Scan for the cell matching the given text and deliver its (x, y) coordinate at center. 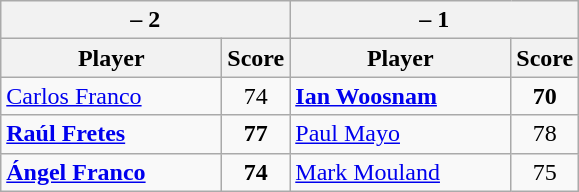
Ian Woosnam (400, 96)
– 1 (434, 20)
Carlos Franco (112, 96)
Raúl Fretes (112, 134)
77 (256, 134)
78 (545, 134)
Mark Mouland (400, 172)
75 (545, 172)
70 (545, 96)
Ángel Franco (112, 172)
Paul Mayo (400, 134)
– 2 (146, 20)
